Output the (X, Y) coordinate of the center of the cell containing the given text.  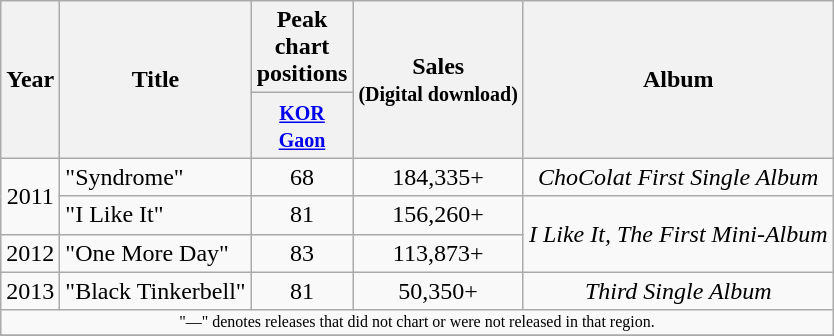
2011 (30, 196)
"I Like It" (156, 215)
156,260+ (438, 215)
Album (678, 80)
184,335+ (438, 177)
Third Single Album (678, 291)
"Black Tinkerbell" (156, 291)
KORGaon (302, 126)
Title (156, 80)
ChoColat First Single Album (678, 177)
"One More Day" (156, 253)
2013 (30, 291)
2012 (30, 253)
"Syndrome" (156, 177)
Sales(Digital download) (438, 80)
"—" denotes releases that did not chart or were not released in that region. (417, 322)
Year (30, 80)
113,873+ (438, 253)
Peak chart positions (302, 47)
50,350+ (438, 291)
68 (302, 177)
I Like It, The First Mini-Album (678, 234)
83 (302, 253)
